Search for the cell housing the specified text and yield its [x, y] center coordinate. 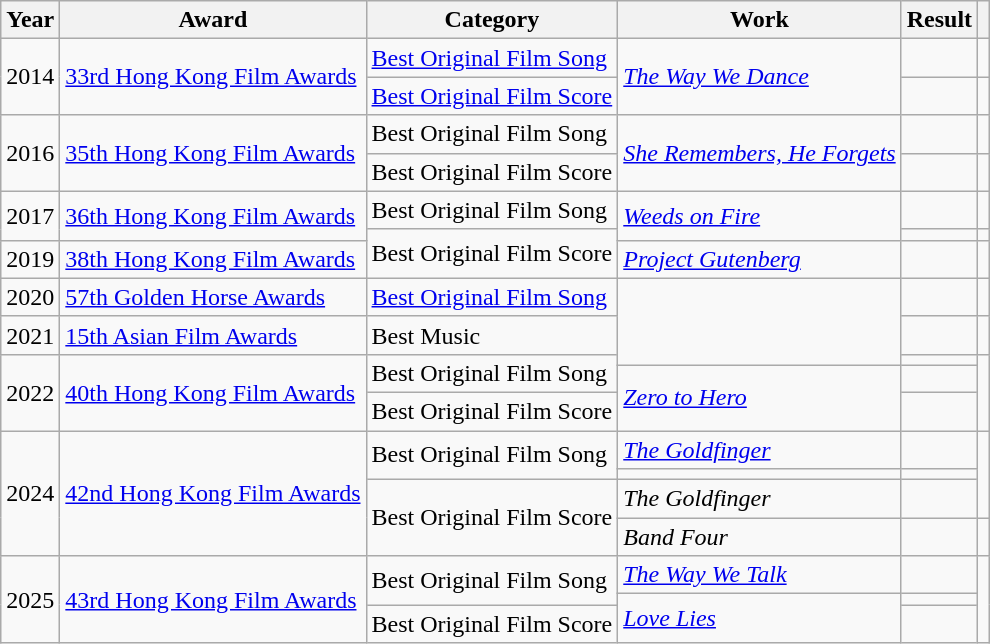
2021 [30, 335]
She Remembers, He Forgets [760, 153]
38th Hong Kong Film Awards [213, 259]
36th Hong Kong Film Awards [213, 216]
Zero to Hero [760, 398]
Award [213, 20]
Year [30, 20]
Category [492, 20]
2020 [30, 297]
Result [939, 20]
40th Hong Kong Film Awards [213, 392]
2014 [30, 77]
Band Four [760, 537]
2017 [30, 216]
2025 [30, 600]
2024 [30, 492]
35th Hong Kong Film Awards [213, 153]
42nd Hong Kong Film Awards [213, 492]
Love Lies [760, 618]
2016 [30, 153]
43rd Hong Kong Film Awards [213, 600]
Weeds on Fire [760, 216]
57th Golden Horse Awards [213, 297]
15th Asian Film Awards [213, 335]
The Way We Dance [760, 77]
2022 [30, 392]
The Way We Talk [760, 575]
33rd Hong Kong Film Awards [213, 77]
Work [760, 20]
Project Gutenberg [760, 259]
Best Music [492, 335]
2019 [30, 259]
